Capture the cell that displays the provided text and extract its (x, y) central coordinate. 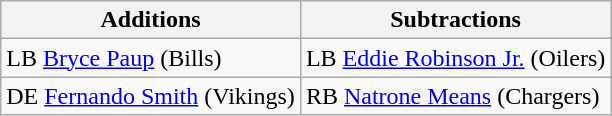
LB Eddie Robinson Jr. (Oilers) (455, 58)
LB Bryce Paup (Bills) (151, 58)
RB Natrone Means (Chargers) (455, 96)
DE Fernando Smith (Vikings) (151, 96)
Additions (151, 20)
Subtractions (455, 20)
